Extract the (x, y) coordinate from the center of the cell holding the provided text.  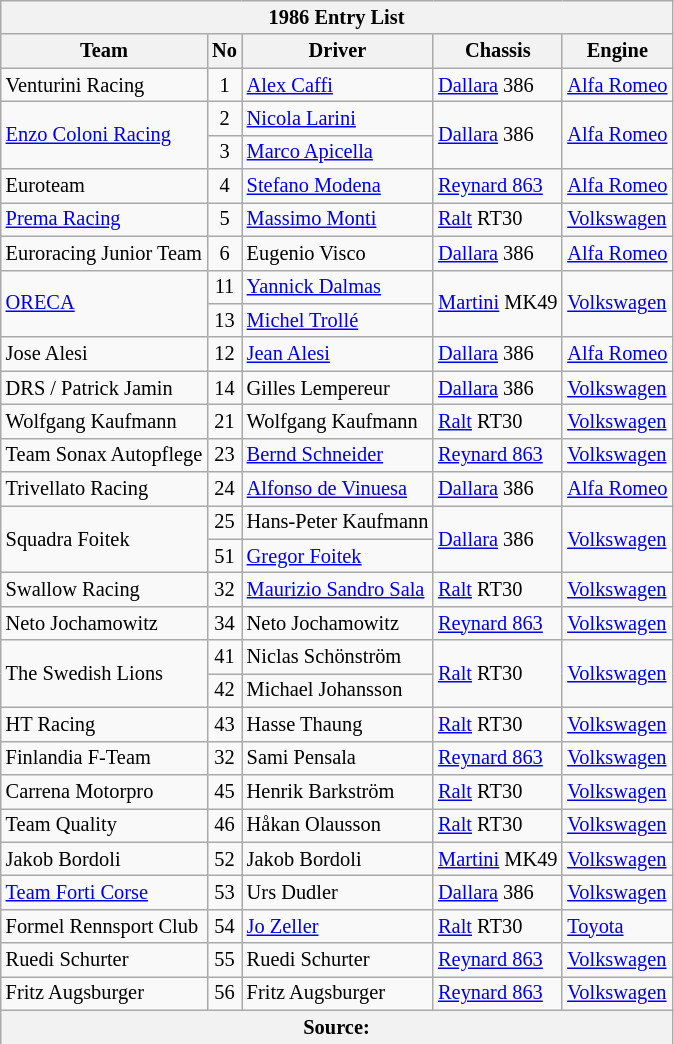
21 (224, 421)
55 (224, 960)
Euroteam (104, 186)
Euroracing Junior Team (104, 253)
Trivellato Racing (104, 489)
53 (224, 892)
Carrena Motorpro (104, 791)
Niclas Schönström (338, 657)
Hasse Thaung (338, 724)
Team Forti Corse (104, 892)
14 (224, 388)
Hans-Peter Kaufmann (338, 522)
Jean Alesi (338, 354)
Toyota (617, 926)
Team Sonax Autopflege (104, 455)
DRS / Patrick Jamin (104, 388)
Chassis (498, 51)
Team (104, 51)
Maurizio Sandro Sala (338, 589)
HT Racing (104, 724)
Håkan Olausson (338, 825)
Gregor Foitek (338, 556)
Eugenio Visco (338, 253)
Urs Dudler (338, 892)
Sami Pensala (338, 758)
Squadra Foitek (104, 538)
23 (224, 455)
11 (224, 287)
34 (224, 623)
3 (224, 152)
42 (224, 690)
Prema Racing (104, 219)
Source: (337, 1027)
Engine (617, 51)
Jose Alesi (104, 354)
The Swedish Lions (104, 674)
Marco Apicella (338, 152)
54 (224, 926)
41 (224, 657)
Jo Zeller (338, 926)
Michel Trollé (338, 320)
24 (224, 489)
13 (224, 320)
1986 Entry List (337, 17)
2 (224, 118)
43 (224, 724)
6 (224, 253)
52 (224, 859)
4 (224, 186)
45 (224, 791)
Enzo Coloni Racing (104, 134)
Team Quality (104, 825)
ORECA (104, 304)
Venturini Racing (104, 85)
Finlandia F-Team (104, 758)
Bernd Schneider (338, 455)
Nicola Larini (338, 118)
Yannick Dalmas (338, 287)
Gilles Lempereur (338, 388)
Driver (338, 51)
Michael Johansson (338, 690)
51 (224, 556)
Alex Caffi (338, 85)
Alfonso de Vinuesa (338, 489)
1 (224, 85)
12 (224, 354)
25 (224, 522)
5 (224, 219)
No (224, 51)
Massimo Monti (338, 219)
Formel Rennsport Club (104, 926)
56 (224, 993)
Henrik Barkström (338, 791)
Swallow Racing (104, 589)
46 (224, 825)
Stefano Modena (338, 186)
